Scan for the cell matching the given text and deliver its [X, Y] coordinate at center. 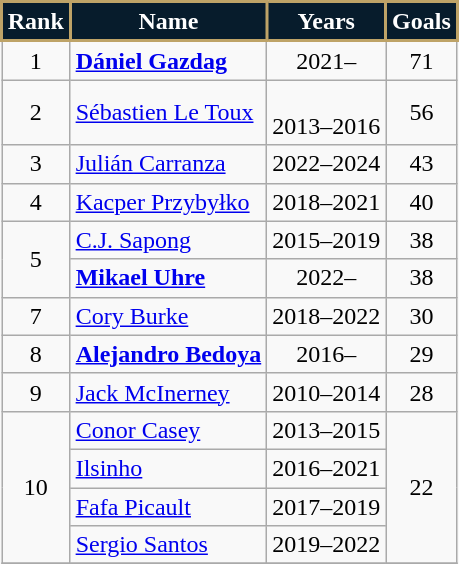
56 [422, 112]
22 [422, 487]
71 [422, 60]
29 [422, 354]
2019–2022 [326, 545]
Sébastien Le Toux [168, 112]
40 [422, 202]
43 [422, 164]
Fafa Picault [168, 507]
2022– [326, 278]
Kacper Przybyłko [168, 202]
10 [36, 487]
2021– [326, 60]
Alejandro Bedoya [168, 354]
1 [36, 60]
Years [326, 22]
2016– [326, 354]
30 [422, 316]
2018–2022 [326, 316]
Conor Casey [168, 430]
5 [36, 259]
2018–2021 [326, 202]
Goals [422, 22]
Mikael Uhre [168, 278]
2022–2024 [326, 164]
2015–2019 [326, 240]
Name [168, 22]
2016–2021 [326, 468]
8 [36, 354]
Rank [36, 22]
4 [36, 202]
7 [36, 316]
Cory Burke [168, 316]
Julián Carranza [168, 164]
C.J. Sapong [168, 240]
2010–2014 [326, 392]
2013–2015 [326, 430]
Sergio Santos [168, 545]
28 [422, 392]
2017–2019 [326, 507]
Ilsinho [168, 468]
Dániel Gazdag [168, 60]
3 [36, 164]
2 [36, 112]
Jack McInerney [168, 392]
2013–2016 [326, 112]
9 [36, 392]
